Locate the cell with the specified text and output its (x, y) center coordinate. 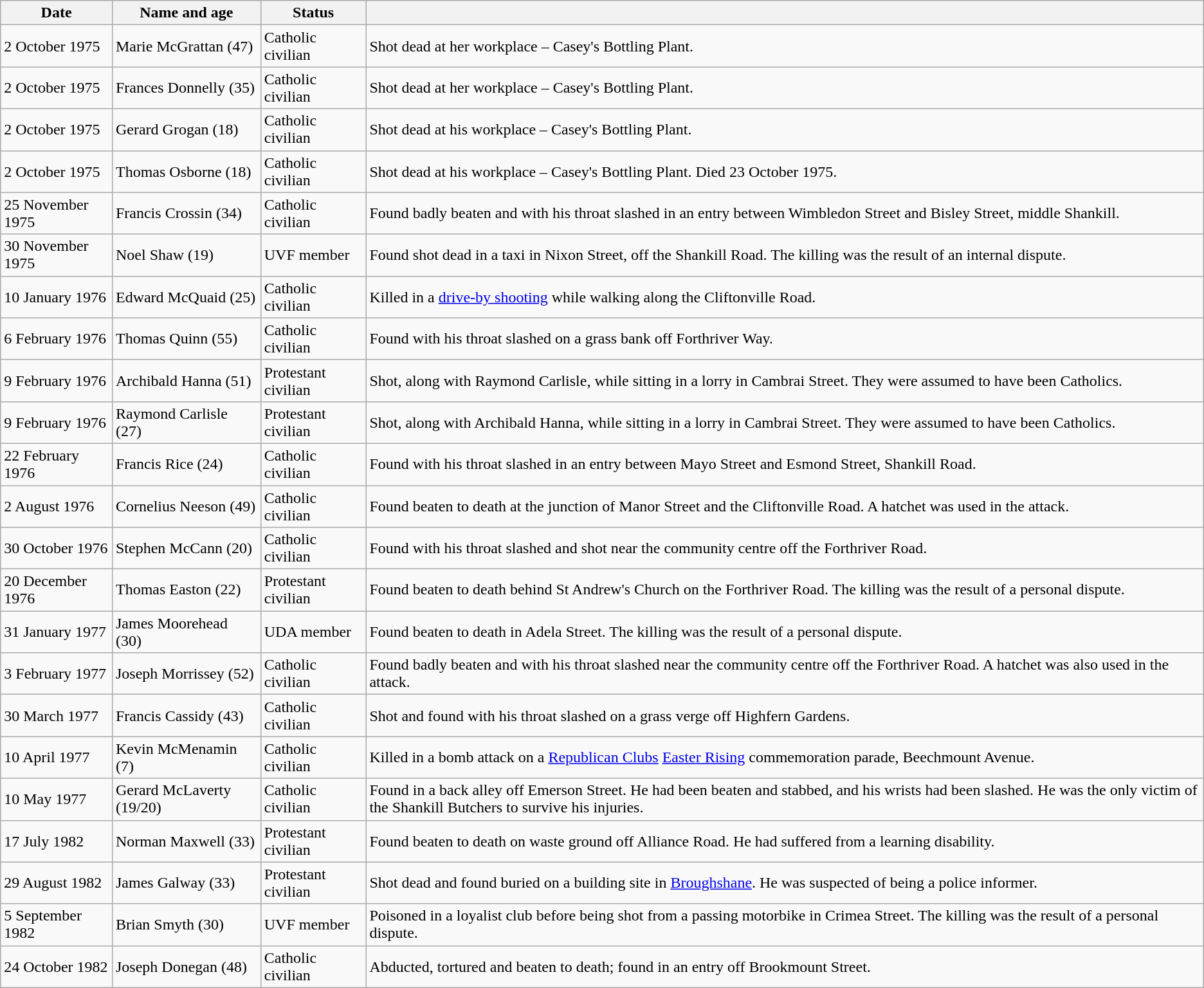
Poisoned in a loyalist club before being shot from a passing motorbike in Crimea Street. The killing was the result of a personal dispute. (785, 925)
Found beaten to death on waste ground off Alliance Road. He had suffered from a learning disability. (785, 841)
Abducted, tortured and beaten to death; found in an entry off Brookmount Street. (785, 966)
Kevin McMenamin (7) (187, 758)
Found with his throat slashed in an entry between Mayo Street and Esmond Street, Shankill Road. (785, 464)
Found beaten to death in Adela Street. The killing was the result of a personal dispute. (785, 632)
James Galway (33) (187, 883)
30 October 1976 (57, 548)
Name and age (187, 13)
Found badly beaten and with his throat slashed near the community centre off the Forthriver Road. A hatchet was also used in the attack. (785, 674)
Thomas Osborne (18) (187, 171)
Cornelius Neeson (49) (187, 506)
Killed in a drive-by shooting while walking along the Cliftonville Road. (785, 297)
20 December 1976 (57, 590)
5 September 1982 (57, 925)
Archibald Hanna (51) (187, 381)
Found with his throat slashed and shot near the community centre off the Forthriver Road. (785, 548)
Shot and found with his throat slashed on a grass verge off Highfern Gardens. (785, 715)
Shot dead at his workplace – Casey's Bottling Plant. (785, 130)
Francis Rice (24) (187, 464)
24 October 1982 (57, 966)
22 February 1976 (57, 464)
Found badly beaten and with his throat slashed in an entry between Wimbledon Street and Bisley Street, middle Shankill. (785, 214)
Shot, along with Raymond Carlisle, while sitting in a lorry in Cambrai Street. They were assumed to have been Catholics. (785, 381)
Gerard McLaverty (19/20) (187, 799)
Shot, along with Archibald Hanna, while sitting in a lorry in Cambrai Street. They were assumed to have been Catholics. (785, 422)
James Moorehead (30) (187, 632)
31 January 1977 (57, 632)
Found beaten to death behind St Andrew's Church on the Forthriver Road. The killing was the result of a personal dispute. (785, 590)
UDA member (313, 632)
Edward McQuaid (25) (187, 297)
Stephen McCann (20) (187, 548)
6 February 1976 (57, 338)
Gerard Grogan (18) (187, 130)
Norman Maxwell (33) (187, 841)
10 January 1976 (57, 297)
Joseph Donegan (48) (187, 966)
Noel Shaw (19) (187, 255)
Status (313, 13)
Found beaten to death at the junction of Manor Street and the Cliftonville Road. A hatchet was used in the attack. (785, 506)
Frances Donnelly (35) (187, 87)
Shot dead and found buried on a building site in Broughshane. He was suspected of being a police informer. (785, 883)
17 July 1982 (57, 841)
Marie McGrattan (47) (187, 46)
Joseph Morrissey (52) (187, 674)
10 April 1977 (57, 758)
29 August 1982 (57, 883)
Thomas Easton (22) (187, 590)
Date (57, 13)
Thomas Quinn (55) (187, 338)
Found with his throat slashed on a grass bank off Forthriver Way. (785, 338)
2 August 1976 (57, 506)
Shot dead at his workplace – Casey's Bottling Plant. Died 23 October 1975. (785, 171)
Killed in a bomb attack on a Republican Clubs Easter Rising commemoration parade, Beechmount Avenue. (785, 758)
Brian Smyth (30) (187, 925)
30 November 1975 (57, 255)
Francis Cassidy (43) (187, 715)
10 May 1977 (57, 799)
25 November 1975 (57, 214)
Found shot dead in a taxi in Nixon Street, off the Shankill Road. The killing was the result of an internal dispute. (785, 255)
30 March 1977 (57, 715)
3 February 1977 (57, 674)
Francis Crossin (34) (187, 214)
Raymond Carlisle (27) (187, 422)
